Extract the [X, Y] coordinate from the center of the cell holding the provided text.  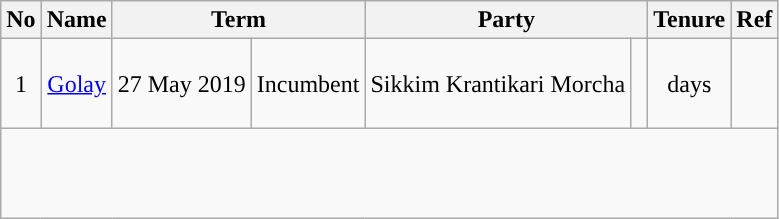
1 [21, 84]
Tenure [690, 20]
Incumbent [308, 84]
Golay [76, 84]
days [690, 84]
Name [76, 20]
Term [238, 20]
Party [506, 20]
Ref [754, 20]
27 May 2019 [182, 84]
Sikkim Krantikari Morcha [498, 84]
No [21, 20]
